Provide the (x, y) coordinate of the cell's center where the given text is located.  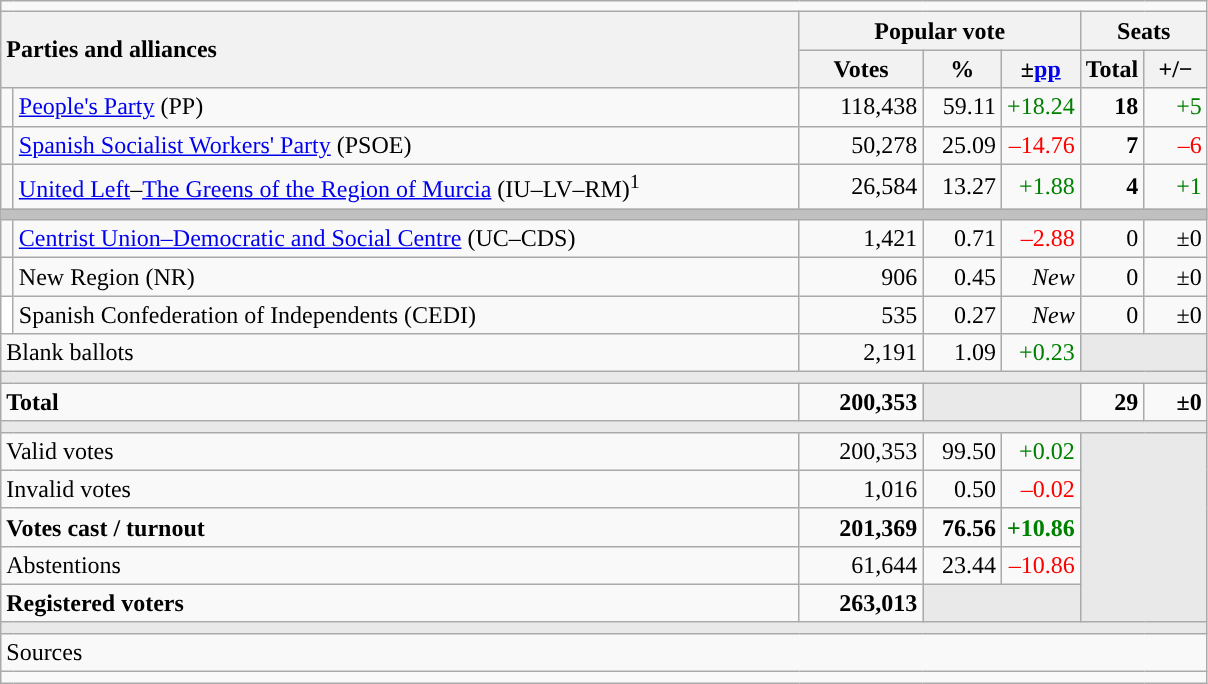
23.44 (962, 565)
0.45 (962, 277)
Registered voters (400, 603)
61,644 (861, 565)
Seats (1144, 31)
Abstentions (400, 565)
1.09 (962, 353)
Sources (604, 652)
1,016 (861, 489)
76.56 (962, 527)
Centrist Union–Democratic and Social Centre (UC–CDS) (406, 239)
Parties and alliances (400, 50)
118,438 (861, 107)
26,584 (861, 186)
201,369 (861, 527)
99.50 (962, 451)
263,013 (861, 603)
–10.86 (1040, 565)
906 (861, 277)
People's Party (PP) (406, 107)
Popular vote (940, 31)
+1 (1176, 186)
±pp (1040, 69)
Votes cast / turnout (400, 527)
535 (861, 315)
0.50 (962, 489)
2,191 (861, 353)
Votes (861, 69)
18 (1112, 107)
Spanish Socialist Workers' Party (PSOE) (406, 145)
Valid votes (400, 451)
+5 (1176, 107)
7 (1112, 145)
0.27 (962, 315)
% (962, 69)
13.27 (962, 186)
+10.86 (1040, 527)
Invalid votes (400, 489)
–2.88 (1040, 239)
25.09 (962, 145)
–6 (1176, 145)
–14.76 (1040, 145)
59.11 (962, 107)
29 (1112, 402)
+0.02 (1040, 451)
0.71 (962, 239)
+18.24 (1040, 107)
50,278 (861, 145)
+0.23 (1040, 353)
–0.02 (1040, 489)
Spanish Confederation of Independents (CEDI) (406, 315)
1,421 (861, 239)
+/− (1176, 69)
Blank ballots (400, 353)
United Left–The Greens of the Region of Murcia (IU–LV–RM)1 (406, 186)
New Region (NR) (406, 277)
+1.88 (1040, 186)
4 (1112, 186)
